Extract the (x, y) coordinate from the center of the cell holding the provided text.  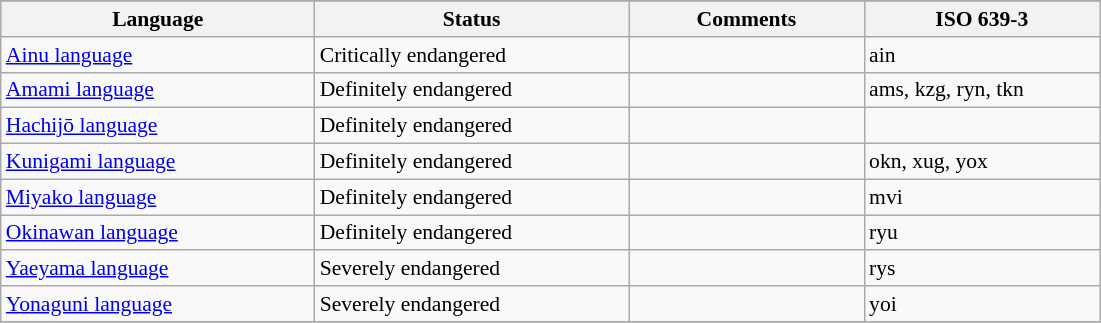
Language (158, 19)
Comments (746, 19)
Yaeyama language (158, 269)
yoi (982, 304)
Yonaguni language (158, 304)
Hachijō language (158, 126)
rys (982, 269)
ain (982, 55)
ryu (982, 233)
ams, kzg, ryn, tkn (982, 90)
okn, xug, yox (982, 162)
Okinawan language (158, 233)
Miyako language (158, 197)
Ainu language (158, 55)
Amami language (158, 90)
Status (472, 19)
ISO 639-3 (982, 19)
Kunigami language (158, 162)
mvi (982, 197)
Critically endangered (472, 55)
